For the text-containing cell, return its midpoint in (x, y) coordinate format. 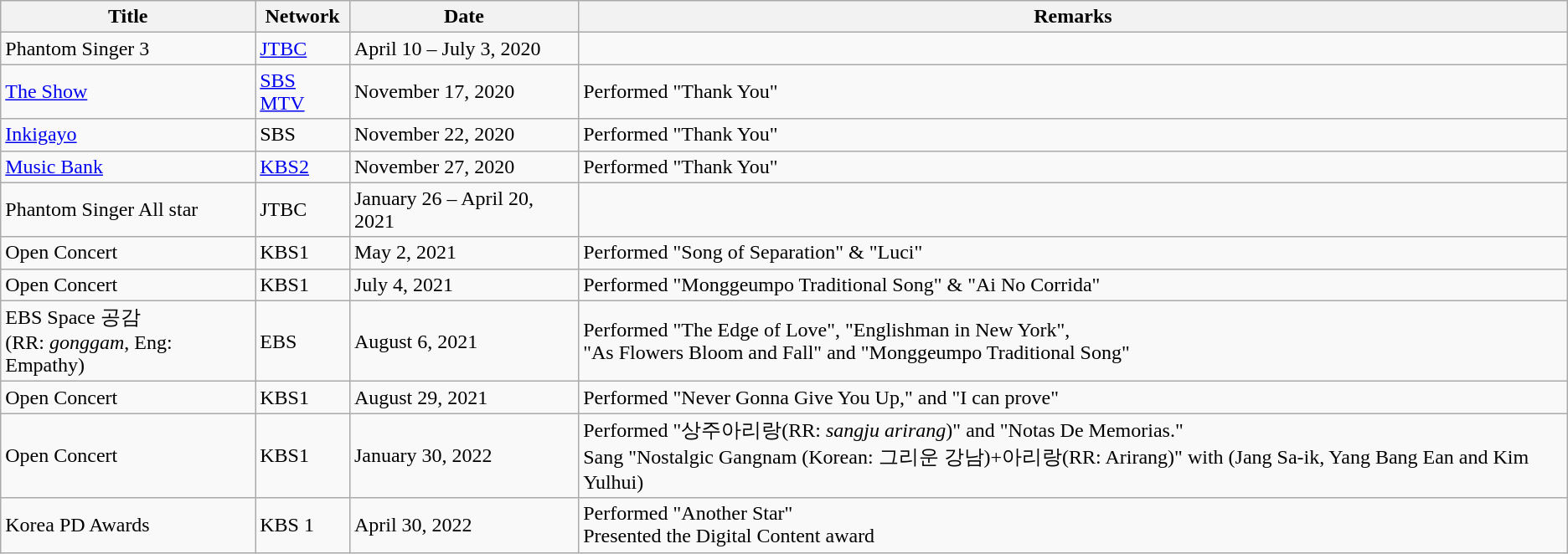
Performed "The Edge of Love", "Englishman in New York","As Flowers Bloom and Fall" and "Monggeumpo Traditional Song" (1074, 341)
The Show (128, 92)
KBS 1 (303, 526)
November 22, 2020 (464, 135)
Phantom Singer All star (128, 209)
Korea PD Awards (128, 526)
Phantom Singer 3 (128, 49)
Title (128, 17)
KBS2 (303, 167)
Inkigayo (128, 135)
August 6, 2021 (464, 341)
November 17, 2020 (464, 92)
Music Bank (128, 167)
November 27, 2020 (464, 167)
Date (464, 17)
July 4, 2021 (464, 285)
January 30, 2022 (464, 455)
April 30, 2022 (464, 526)
January 26 – April 20, 2021 (464, 209)
Performed "Song of Separation" & "Luci" (1074, 253)
May 2, 2021 (464, 253)
Performed "Another Star"Presented the Digital Content award (1074, 526)
EBS Space 공감(RR: gonggam, Eng: Empathy) (128, 341)
Performed "Never Gonna Give You Up," and "I can prove" (1074, 398)
Network (303, 17)
SBS (303, 135)
August 29, 2021 (464, 398)
Performed "Monggeumpo Traditional Song" & "Ai No Corrida" (1074, 285)
Remarks (1074, 17)
SBS MTV (303, 92)
April 10 – July 3, 2020 (464, 49)
EBS (303, 341)
